Determine the (X, Y) coordinate at the center of the cell enclosing the given text.  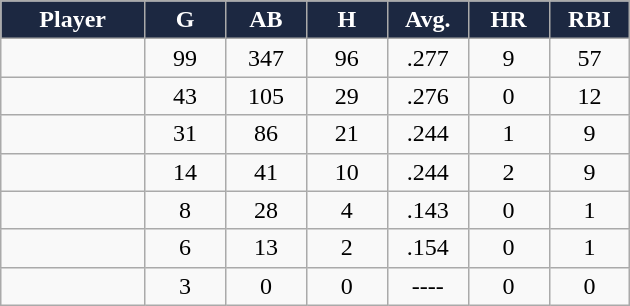
G (186, 20)
6 (186, 248)
96 (346, 58)
8 (186, 210)
99 (186, 58)
86 (266, 134)
.277 (428, 58)
RBI (590, 20)
57 (590, 58)
31 (186, 134)
21 (346, 134)
14 (186, 172)
43 (186, 96)
.276 (428, 96)
3 (186, 286)
13 (266, 248)
HR (508, 20)
---- (428, 286)
4 (346, 210)
347 (266, 58)
29 (346, 96)
105 (266, 96)
10 (346, 172)
41 (266, 172)
28 (266, 210)
.154 (428, 248)
AB (266, 20)
H (346, 20)
Player (73, 20)
12 (590, 96)
.143 (428, 210)
Avg. (428, 20)
